Output the (x, y) coordinate of the center of the cell containing the given text.  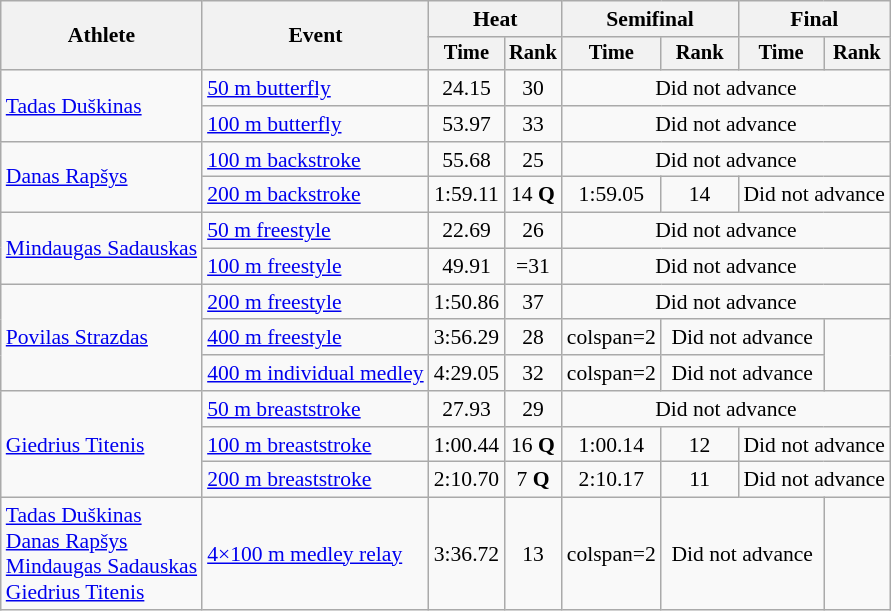
55.68 (466, 160)
2:10.17 (612, 480)
Tadas DuškinasDanas RapšysMindaugas SadauskasGiedrius Titenis (102, 554)
200 m freestyle (316, 302)
7 Q (533, 480)
53.97 (466, 124)
14 Q (533, 195)
Final (814, 19)
50 m butterfly (316, 88)
100 m butterfly (316, 124)
1:59.05 (612, 195)
16 Q (533, 445)
400 m freestyle (316, 338)
Semifinal (650, 19)
400 m individual medley (316, 373)
26 (533, 231)
Danas Rapšys (102, 178)
32 (533, 373)
=31 (533, 267)
22.69 (466, 231)
Athlete (102, 36)
100 m backstroke (316, 160)
Giedrius Titenis (102, 444)
50 m freestyle (316, 231)
37 (533, 302)
33 (533, 124)
49.91 (466, 267)
50 m breaststroke (316, 409)
Povilas Strazdas (102, 338)
200 m breaststroke (316, 480)
Event (316, 36)
11 (700, 480)
Mindaugas Sadauskas (102, 248)
200 m backstroke (316, 195)
25 (533, 160)
3:56.29 (466, 338)
100 m breaststroke (316, 445)
13 (533, 554)
30 (533, 88)
1:50.86 (466, 302)
1:00.44 (466, 445)
2:10.70 (466, 480)
1:00.14 (612, 445)
Heat (496, 19)
3:36.72 (466, 554)
27.93 (466, 409)
Tadas Duškinas (102, 106)
100 m freestyle (316, 267)
12 (700, 445)
29 (533, 409)
14 (700, 195)
4×100 m medley relay (316, 554)
24.15 (466, 88)
28 (533, 338)
1:59.11 (466, 195)
4:29.05 (466, 373)
